Provide the (x, y) coordinate of the cell's center where the given text is located.  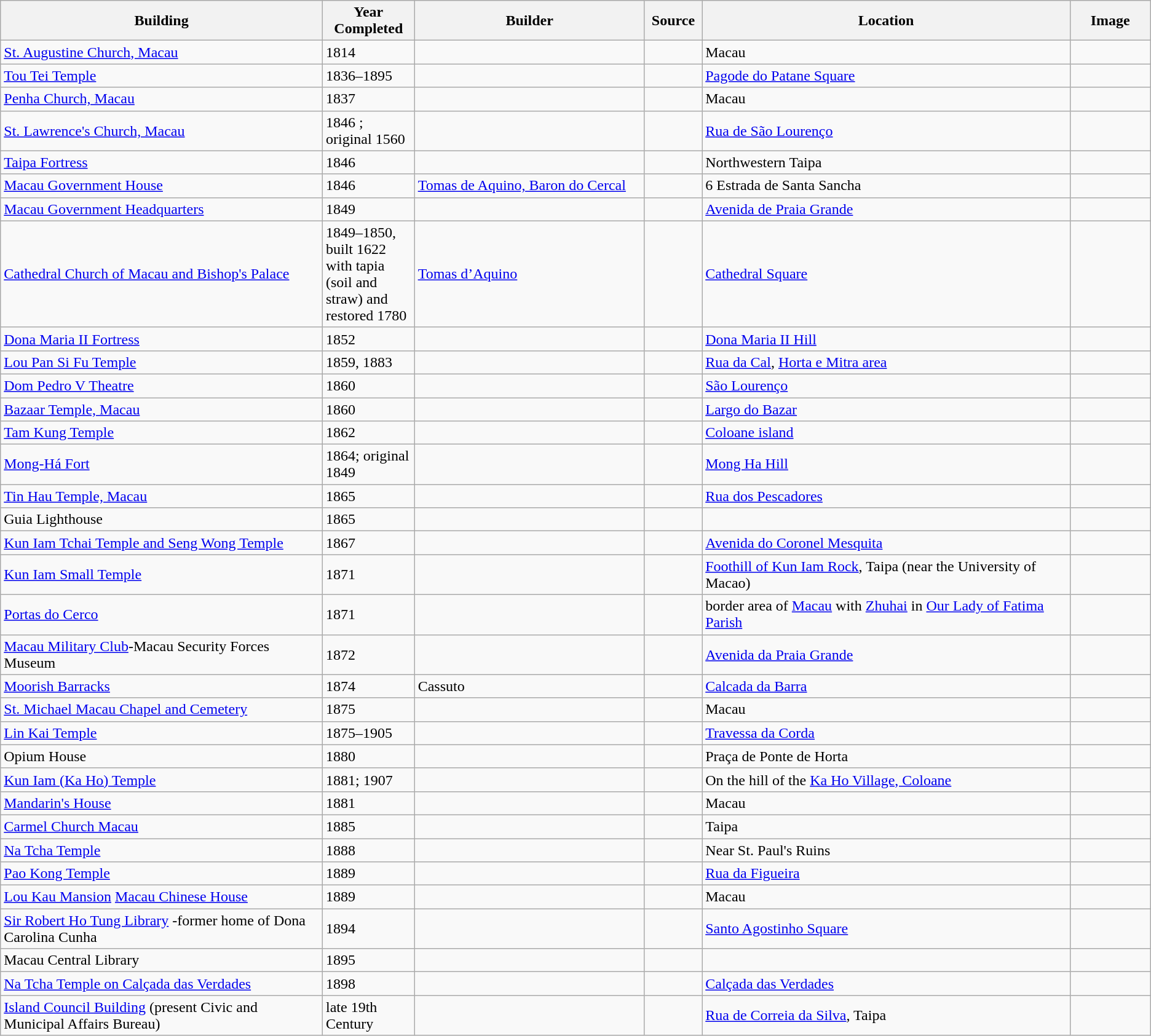
Mandarin's House (162, 803)
St. Lawrence's Church, Macau (162, 130)
Calçada das Verdades (887, 984)
Lou Pan Si Fu Temple (162, 362)
Coloane island (887, 433)
Na Tcha Temple on Calçada das Verdades (162, 984)
Pagode do Patane Square (887, 76)
Tou Tei Temple (162, 76)
1872 (368, 654)
Island Council Building (present Civic and Municipal Affairs Bureau) (162, 1016)
1885 (368, 826)
Travessa da Corda (887, 733)
Rua dos Pescadores (887, 496)
Tomas d’Aquino (529, 274)
Dona Maria II Hill (887, 339)
1895 (368, 960)
Guia Lighthouse (162, 520)
Taipa (887, 826)
Near St. Paul's Ruins (887, 850)
Source (673, 21)
Kun Iam Small Temple (162, 574)
Sir Robert Ho Tung Library -former home of Dona Carolina Cunha (162, 928)
1814 (368, 52)
St. Michael Macau Chapel and Cemetery (162, 710)
6 Estrada de Santa Sancha (887, 186)
Cathedral Church of Macau and Bishop's Palace (162, 274)
Northwestern Taipa (887, 162)
Na Tcha Temple (162, 850)
Rua de São Lourenço (887, 130)
Dona Maria II Fortress (162, 339)
Portas do Cerco (162, 615)
1875 (368, 710)
Taipa Fortress (162, 162)
border area of Macau with Zhuhai in Our Lady of Fatima Parish (887, 615)
Calcada da Barra (887, 686)
1849 (368, 209)
Kun Iam (Ka Ho) Temple (162, 780)
Macau Military Club-Macau Security Forces Museum (162, 654)
1859, 1883 (368, 362)
1846 ; original 1560 (368, 130)
Avenida da Praia Grande (887, 654)
1874 (368, 686)
Penha Church, Macau (162, 99)
Kun Iam Tchai Temple and Seng Wong Temple (162, 543)
Building (162, 21)
São Lourenço (887, 386)
1867 (368, 543)
Location (887, 21)
1880 (368, 756)
Santo Agostinho Square (887, 928)
Opium House (162, 756)
1875–1905 (368, 733)
Moorish Barracks (162, 686)
1898 (368, 984)
Mong-Há Fort (162, 465)
Praça de Ponte de Horta (887, 756)
St. Augustine Church, Macau (162, 52)
Avenida do Coronel Mesquita (887, 543)
1881 (368, 803)
Bazaar Temple, Macau (162, 409)
Lou Kau Mansion Macau Chinese House (162, 897)
Foothill of Kun Iam Rock, Taipa (near the University of Macao) (887, 574)
Macau Government House (162, 186)
Macau Central Library (162, 960)
Cassuto (529, 686)
Carmel Church Macau (162, 826)
1894 (368, 928)
Rua de Correia da Silva, Taipa (887, 1016)
1881; 1907 (368, 780)
Tomas de Aquino, Baron do Cercal (529, 186)
Tam Kung Temple (162, 433)
1864; original 1849 (368, 465)
Rua da Figueira (887, 874)
1849–1850, built 1622 with tapia (soil and straw) and restored 1780 (368, 274)
Mong Ha Hill (887, 465)
Pao Kong Temple (162, 874)
Avenida de Praia Grande (887, 209)
Largo do Bazar (887, 409)
Rua da Cal, Horta e Mitra area (887, 362)
1837 (368, 99)
On the hill of the Ka Ho Village, Coloane (887, 780)
Year Completed (368, 21)
Image (1110, 21)
Builder (529, 21)
Cathedral Square (887, 274)
Dom Pedro V Theatre (162, 386)
late 19th Century (368, 1016)
1888 (368, 850)
Lin Kai Temple (162, 733)
1836–1895 (368, 76)
Macau Government Headquarters (162, 209)
Tin Hau Temple, Macau (162, 496)
1862 (368, 433)
1852 (368, 339)
